Return (x, y) of the center of cell containing provided text 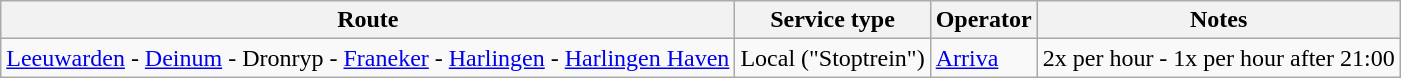
Operator (984, 20)
Route (368, 20)
2x per hour - 1x per hour after 21:00 (1218, 58)
Service type (832, 20)
Arriva (984, 58)
Local ("Stoptrein") (832, 58)
Notes (1218, 20)
Leeuwarden - Deinum - Dronryp - Franeker - Harlingen - Harlingen Haven (368, 58)
